Search for the cell housing the specified text and yield its (X, Y) center coordinate. 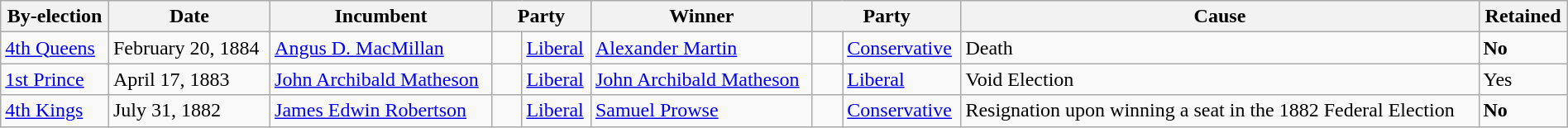
Yes (1523, 79)
4th Queens (55, 48)
Samuel Prowse (701, 111)
Death (1220, 48)
By-election (55, 17)
James Edwin Robertson (381, 111)
July 31, 1882 (189, 111)
February 20, 1884 (189, 48)
Angus D. MacMillan (381, 48)
Cause (1220, 17)
Retained (1523, 17)
Resignation upon winning a seat in the 1882 Federal Election (1220, 111)
Incumbent (381, 17)
4th Kings (55, 111)
1st Prince (55, 79)
April 17, 1883 (189, 79)
Winner (701, 17)
Date (189, 17)
Alexander Martin (701, 48)
Void Election (1220, 79)
